Return the [X, Y] coordinate for the center point of the cell that contains the specified text.  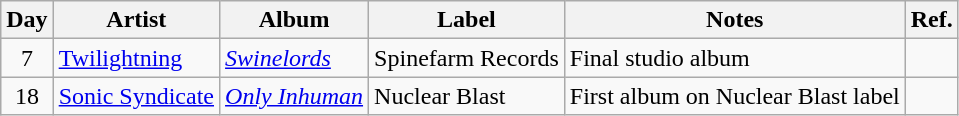
Swinelords [294, 58]
Artist [136, 20]
Album [294, 20]
Final studio album [734, 58]
Twilightning [136, 58]
Notes [734, 20]
18 [27, 96]
Nuclear Blast [467, 96]
Day [27, 20]
7 [27, 58]
Only Inhuman [294, 96]
Sonic Syndicate [136, 96]
Ref. [932, 20]
Spinefarm Records [467, 58]
Label [467, 20]
First album on Nuclear Blast label [734, 96]
